Determine the (X, Y) coordinate at the center of the cell enclosing the given text.  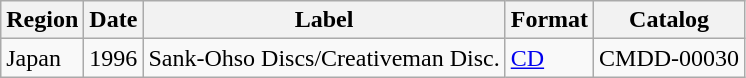
Sank-Ohso Discs/Creativeman Disc. (324, 58)
Label (324, 20)
CMDD-00030 (670, 58)
CD (549, 58)
Catalog (670, 20)
Region (42, 20)
Japan (42, 58)
Date (114, 20)
1996 (114, 58)
Format (549, 20)
